Return the [X, Y] coordinate for the center point of the cell that contains the specified text.  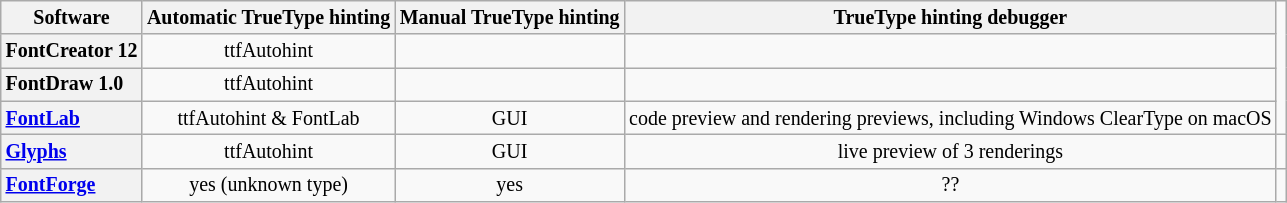
Automatic TrueType hinting [268, 18]
TrueType hinting debugger [950, 18]
yes [510, 184]
Manual TrueType hinting [510, 18]
Software [72, 18]
yes (unknown type) [268, 184]
FontCreator 12 [72, 52]
?? [950, 184]
FontForge [72, 184]
live preview of 3 renderings [950, 152]
code preview and rendering previews, including Windows ClearType on macOS [950, 118]
ttfAutohint & FontLab [268, 118]
FontLab [72, 118]
FontDraw 1.0 [72, 84]
Glyphs [72, 152]
